Extract the (X, Y) coordinate from the center of the cell holding the provided text.  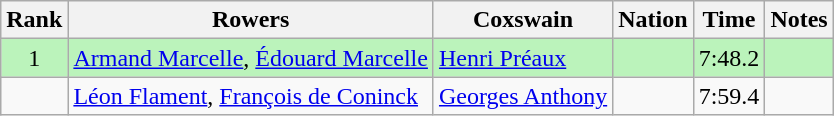
7:59.4 (729, 96)
Rank (34, 20)
Georges Anthony (522, 96)
Henri Préaux (522, 58)
Time (729, 20)
Nation (653, 20)
Léon Flament, François de Coninck (251, 96)
Notes (799, 20)
1 (34, 58)
Armand Marcelle, Édouard Marcelle (251, 58)
Rowers (251, 20)
Coxswain (522, 20)
7:48.2 (729, 58)
